Return [x, y] of the center of cell containing provided text 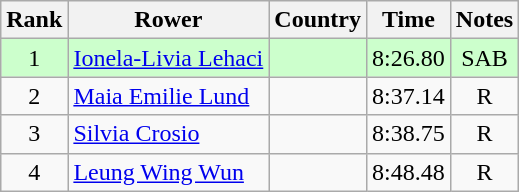
Country [318, 20]
Leung Wing Wun [168, 172]
8:38.75 [409, 134]
SAB [484, 58]
Notes [484, 20]
3 [34, 134]
Ionela-Livia Lehaci [168, 58]
4 [34, 172]
2 [34, 96]
8:26.80 [409, 58]
8:37.14 [409, 96]
Maia Emilie Lund [168, 96]
1 [34, 58]
Time [409, 20]
Rower [168, 20]
Silvia Crosio [168, 134]
Rank [34, 20]
8:48.48 [409, 172]
